Locate the cell with the specified text and output its [X, Y] center coordinate. 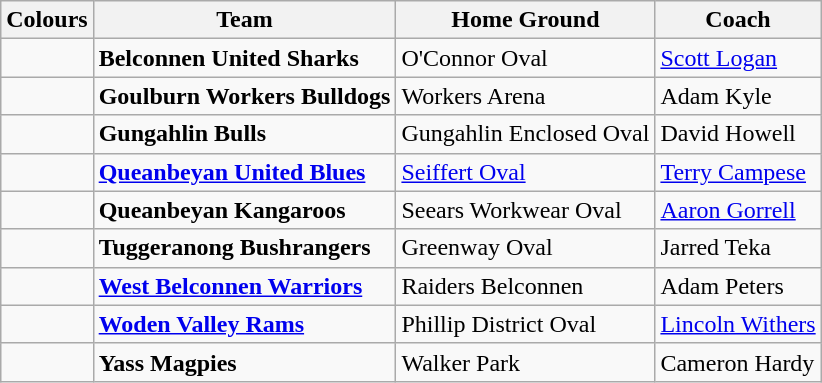
West Belconnen Warriors [244, 286]
Team [244, 20]
Adam Kyle [738, 96]
Greenway Oval [526, 248]
Jarred Teka [738, 248]
Belconnen United Sharks [244, 58]
Woden Valley Rams [244, 324]
Seiffert Oval [526, 172]
O'Connor Oval [526, 58]
Walker Park [526, 362]
Workers Arena [526, 96]
Coach [738, 20]
Aaron Gorrell [738, 210]
Gungahlin Enclosed Oval [526, 134]
Home Ground [526, 20]
Phillip District Oval [526, 324]
Tuggeranong Bushrangers [244, 248]
Queanbeyan Kangaroos [244, 210]
Cameron Hardy [738, 362]
Colours [47, 20]
Lincoln Withers [738, 324]
Terry Campese [738, 172]
Gungahlin Bulls [244, 134]
David Howell [738, 134]
Goulburn Workers Bulldogs [244, 96]
Adam Peters [738, 286]
Raiders Belconnen [526, 286]
Yass Magpies [244, 362]
Scott Logan [738, 58]
Seears Workwear Oval [526, 210]
Queanbeyan United Blues [244, 172]
